Capture the cell that displays the provided text and extract its [x, y] central coordinate. 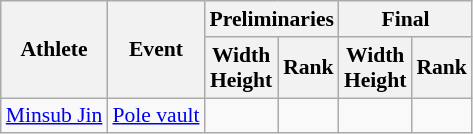
Preliminaries [272, 19]
Final [406, 19]
Pole vault [156, 116]
Event [156, 50]
Athlete [54, 50]
Minsub Jin [54, 116]
